Search for the cell housing the specified text and yield its (X, Y) center coordinate. 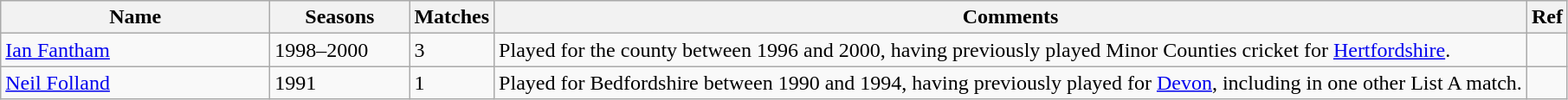
Played for the county between 1996 and 2000, having previously played Minor Counties cricket for Hertfordshire. (1011, 50)
Seasons (339, 17)
1998–2000 (339, 50)
Comments (1011, 17)
Played for Bedfordshire between 1990 and 1994, having previously played for Devon, including in one other List A match. (1011, 83)
Ref (1546, 17)
Ian Fantham (135, 50)
Matches (452, 17)
1991 (339, 83)
3 (452, 50)
Neil Folland (135, 83)
1 (452, 83)
Name (135, 17)
